Identify which cell holds the provided text, then report its (X, Y) central coordinate. 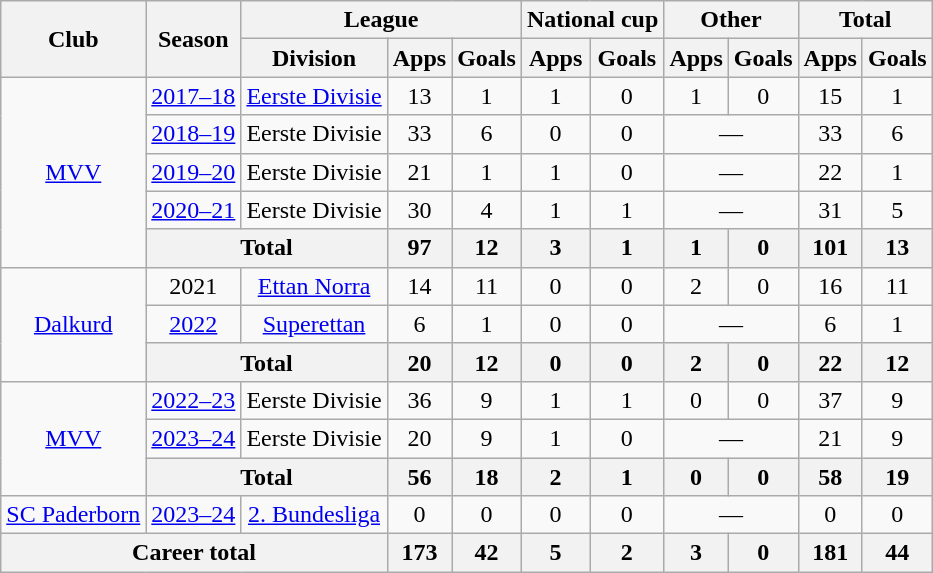
SC Paderborn (74, 515)
36 (419, 400)
2019–20 (194, 172)
16 (830, 286)
97 (419, 248)
14 (419, 286)
2017–18 (194, 96)
Superettan (314, 324)
15 (830, 96)
181 (830, 553)
31 (830, 210)
30 (419, 210)
42 (487, 553)
Other (731, 20)
173 (419, 553)
National cup (592, 20)
2021 (194, 286)
4 (487, 210)
Dalkurd (74, 324)
19 (897, 477)
37 (830, 400)
56 (419, 477)
101 (830, 248)
Ettan Norra (314, 286)
Season (194, 39)
2022 (194, 324)
2. Bundesliga (314, 515)
58 (830, 477)
44 (897, 553)
18 (487, 477)
Division (314, 58)
2022–23 (194, 400)
Club (74, 39)
2018–19 (194, 134)
Career total (194, 553)
League (382, 20)
2020–21 (194, 210)
